Find where the given text appears and provide that cell's center as [X, Y] coordinate. 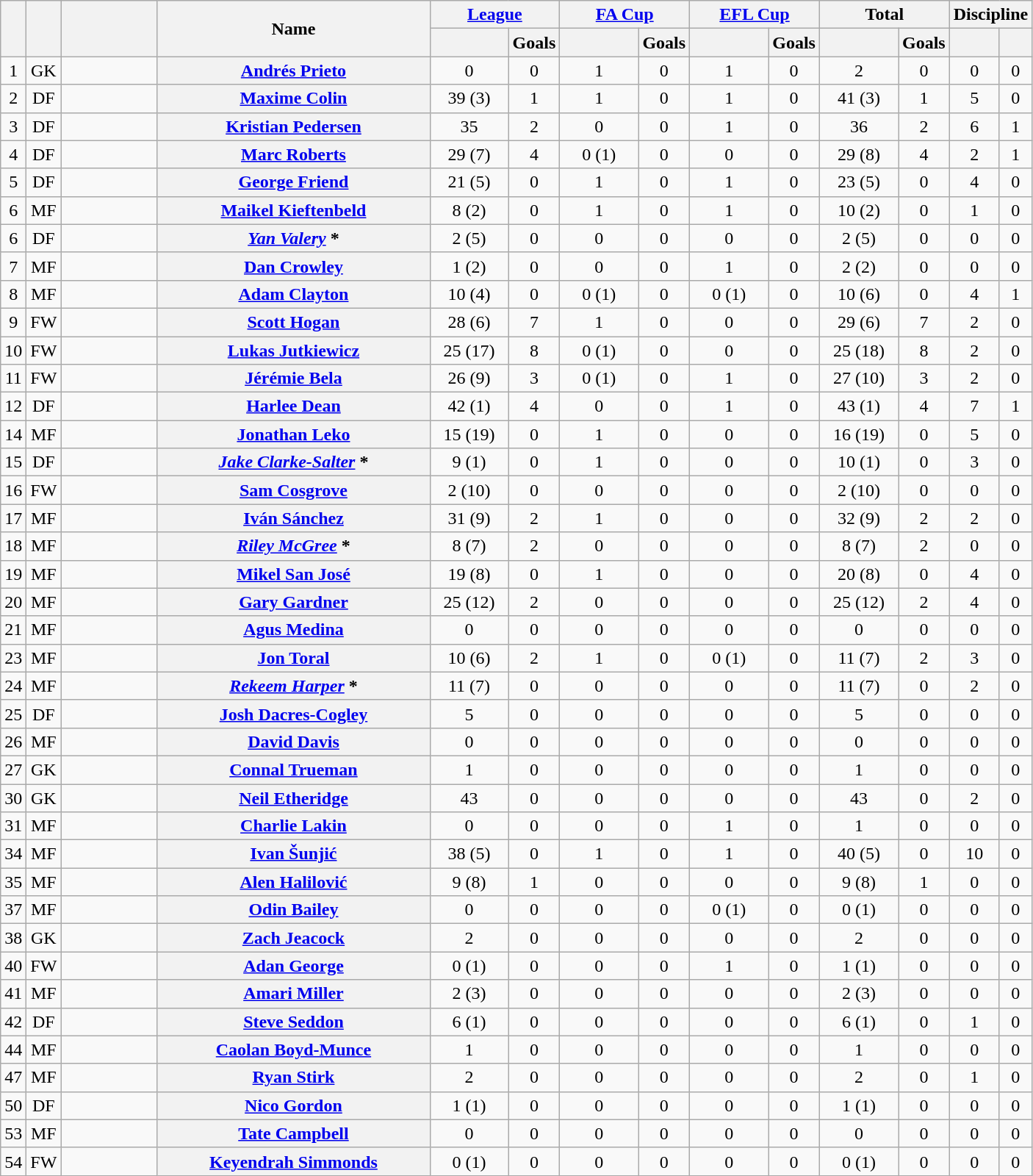
36 [858, 126]
12 [13, 406]
Agus Medina [294, 630]
8 (2) [469, 210]
9 [13, 322]
31 (9) [469, 518]
Andrés Prieto [294, 71]
Keyendrah Simmonds [294, 1161]
Odin Bailey [294, 910]
23 (5) [858, 182]
10 (4) [469, 294]
11 [13, 379]
EFL Cup [755, 15]
Maxime Colin [294, 98]
Neil Etheridge [294, 797]
32 (9) [858, 518]
27 [13, 770]
17 [13, 518]
Maikel Kieftenbeld [294, 210]
Marc Roberts [294, 154]
FA Cup [625, 15]
26 (9) [469, 379]
Tate Campbell [294, 1133]
Gary Gardner [294, 602]
Steve Seddon [294, 1022]
14 [13, 434]
Rekeem Harper * [294, 686]
38 (5) [469, 854]
38 [13, 938]
10 (1) [858, 462]
29 (7) [469, 154]
34 [13, 854]
Dan Crowley [294, 266]
29 (6) [858, 322]
29 (8) [858, 154]
50 [13, 1105]
Harlee Dean [294, 406]
25 [13, 714]
Adam Clayton [294, 294]
54 [13, 1161]
Alen Halilović [294, 882]
47 [13, 1078]
18 [13, 546]
16 [13, 490]
Caolan Boyd-Munce [294, 1050]
Riley McGree * [294, 546]
44 [13, 1050]
David Davis [294, 742]
23 [13, 658]
41 [13, 994]
42 [13, 1022]
Scott Hogan [294, 322]
20 [13, 602]
Kristian Pedersen [294, 126]
24 [13, 686]
31 [13, 826]
Discipline [990, 15]
Lukas Jutkiewicz [294, 351]
Total [885, 15]
43 (1) [858, 406]
Jérémie Bela [294, 379]
27 (10) [858, 379]
Nico Gordon [294, 1105]
George Friend [294, 182]
Josh Dacres-Cogley [294, 714]
40 (5) [858, 854]
Name [294, 29]
Charlie Lakin [294, 826]
Iván Sánchez [294, 518]
League [495, 15]
20 (8) [858, 574]
Jonathan Leko [294, 434]
19 [13, 574]
Sam Cosgrove [294, 490]
Ryan Stirk [294, 1078]
30 [13, 797]
Jake Clarke-Salter * [294, 462]
40 [13, 966]
21 (5) [469, 182]
42 (1) [469, 406]
25 (17) [469, 351]
26 [13, 742]
Zach Jeacock [294, 938]
1 (2) [469, 266]
Jon Toral [294, 658]
2 (2) [858, 266]
Adan George [294, 966]
9 (1) [469, 462]
10 (2) [858, 210]
19 (8) [469, 574]
16 (19) [858, 434]
21 [13, 630]
15 (19) [469, 434]
Yan Valery * [294, 238]
Amari Miller [294, 994]
39 (3) [469, 98]
25 (18) [858, 351]
15 [13, 462]
41 (3) [858, 98]
Mikel San José [294, 574]
28 (6) [469, 322]
Ivan Šunjić [294, 854]
37 [13, 910]
53 [13, 1133]
Connal Trueman [294, 770]
